Detect which cell encompasses the target text, then output its [x, y] center coordinate. 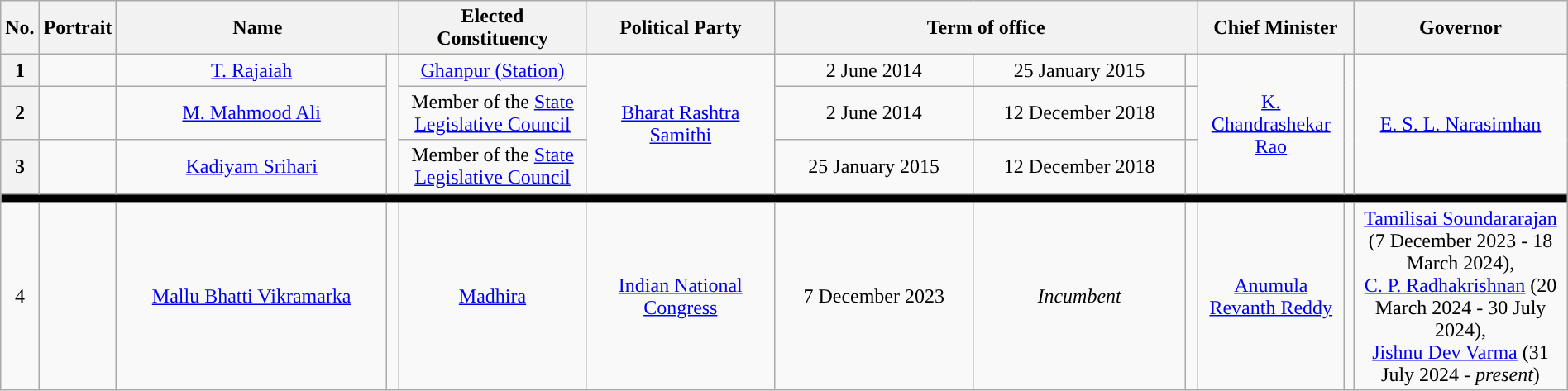
Chief Minister [1275, 28]
Elected Constituency [493, 28]
Madhira [493, 296]
3 [20, 167]
4 [20, 296]
Indian National Congress [680, 296]
No. [20, 28]
Governor [1460, 28]
Kadiyam Srihari [251, 167]
7 December 2023 [873, 296]
2 [20, 112]
Political Party [680, 28]
Name [258, 28]
T. Rajaiah [251, 70]
Portrait [78, 28]
Incumbent [1079, 296]
Mallu Bhatti Vikramarka [251, 296]
K. Chandrashekar Rao [1271, 124]
Anumula Revanth Reddy [1271, 296]
M. Mahmood Ali [251, 112]
Term of office [986, 28]
Bharat Rashtra Samithi [680, 124]
1 [20, 70]
E. S. L. Narasimhan [1460, 124]
Ghanpur (Station) [493, 70]
